Return [X, Y] of the center of cell containing provided text 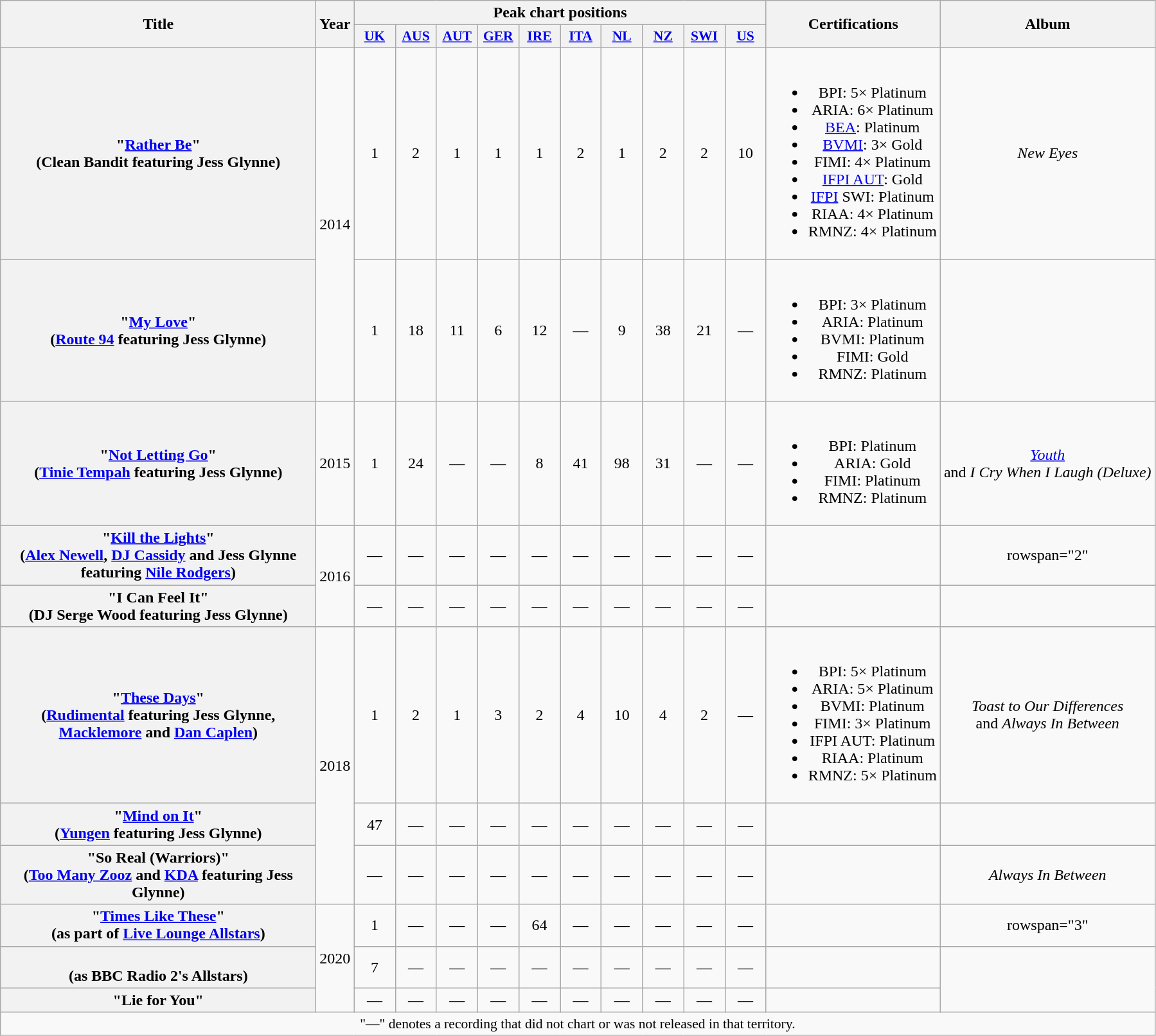
New Eyes [1047, 153]
18 [416, 330]
ITA [581, 37]
31 [663, 464]
US [745, 37]
12 [539, 330]
3 [498, 716]
21 [704, 330]
64 [539, 925]
2018 [335, 766]
2020 [335, 958]
Toast to Our Differencesand Always In Between [1047, 716]
8 [539, 464]
rowspan="2" [1047, 556]
NL [622, 37]
9 [622, 330]
NZ [663, 37]
2015 [335, 464]
"These Days"(Rudimental featuring Jess Glynne, Macklemore and Dan Caplen) [158, 716]
Album [1047, 24]
BPI: 5× PlatinumARIA: 6× PlatinumBEA: PlatinumBVMI: 3× GoldFIMI: 4× PlatinumIFPI AUT: GoldIFPI SWI: PlatinumRIAA: 4× PlatinumRMNZ: 4× Platinum [853, 153]
BPI: 3× PlatinumARIA: PlatinumBVMI: PlatinumFIMI: GoldRMNZ: Platinum [853, 330]
6 [498, 330]
"Kill the Lights" (Alex Newell, DJ Cassidy and Jess Glynne featuring Nile Rodgers) [158, 556]
AUT [457, 37]
IRE [539, 37]
"My Love" (Route 94 featuring Jess Glynne) [158, 330]
(as BBC Radio 2's Allstars) [158, 967]
2016 [335, 577]
BPI: PlatinumARIA: GoldFIMI: PlatinumRMNZ: Platinum [853, 464]
"I Can Feel It" (DJ Serge Wood featuring Jess Glynne) [158, 606]
7 [375, 967]
"Times Like These"(as part of Live Lounge Allstars) [158, 925]
24 [416, 464]
98 [622, 464]
Year [335, 24]
AUS [416, 37]
Title [158, 24]
"Mind on It"(Yungen featuring Jess Glynne) [158, 825]
Always In Between [1047, 875]
"—" denotes a recording that did not chart or was not released in that territory. [578, 1024]
SWI [704, 37]
11 [457, 330]
Peak chart positions [560, 13]
rowspan="3" [1047, 925]
Youthand I Cry When I Laugh (Deluxe) [1047, 464]
UK [375, 37]
GER [498, 37]
"Lie for You" [158, 1000]
"So Real (Warriors)"(Too Many Zooz and KDA featuring Jess Glynne) [158, 875]
47 [375, 825]
38 [663, 330]
Certifications [853, 24]
"Rather Be" (Clean Bandit featuring Jess Glynne) [158, 153]
BPI: 5× PlatinumARIA: 5× PlatinumBVMI: PlatinumFIMI: 3× PlatinumIFPI AUT: PlatinumRIAA: PlatinumRMNZ: 5× Platinum [853, 716]
41 [581, 464]
"Not Letting Go" (Tinie Tempah featuring Jess Glynne) [158, 464]
2014 [335, 224]
